Pinpoint the cell where the given text exists, returning its [X, Y] midpoint coordinate. 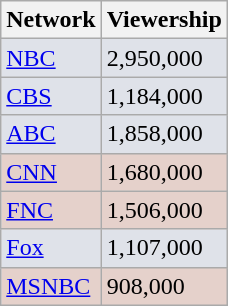
1,680,000 [164, 172]
Fox [51, 248]
FNC [51, 210]
NBC [51, 58]
CBS [51, 96]
908,000 [164, 286]
ABC [51, 134]
Viewership [164, 20]
CNN [51, 172]
1,107,000 [164, 248]
MSNBC [51, 286]
Network [51, 20]
2,950,000 [164, 58]
1,184,000 [164, 96]
1,858,000 [164, 134]
1,506,000 [164, 210]
